Return the [X, Y] coordinate for the center point of the cell that contains the specified text.  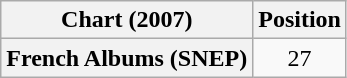
Position [300, 20]
Chart (2007) [127, 20]
French Albums (SNEP) [127, 58]
27 [300, 58]
